For the text-containing cell, return its midpoint in (x, y) coordinate format. 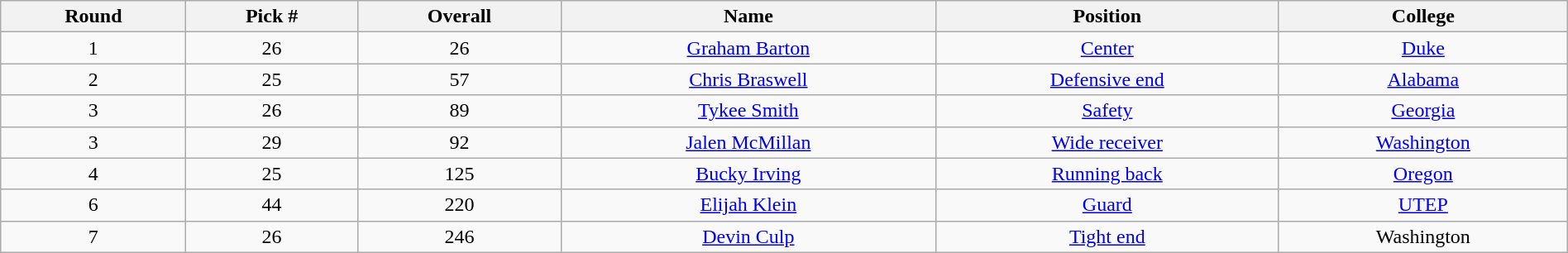
57 (459, 79)
Bucky Irving (749, 174)
Alabama (1422, 79)
6 (93, 205)
220 (459, 205)
Duke (1422, 48)
Round (93, 17)
1 (93, 48)
Devin Culp (749, 236)
89 (459, 111)
Overall (459, 17)
125 (459, 174)
UTEP (1422, 205)
Elijah Klein (749, 205)
44 (271, 205)
Defensive end (1107, 79)
Oregon (1422, 174)
92 (459, 142)
2 (93, 79)
Guard (1107, 205)
Jalen McMillan (749, 142)
Name (749, 17)
Chris Braswell (749, 79)
29 (271, 142)
Graham Barton (749, 48)
Safety (1107, 111)
Tight end (1107, 236)
Position (1107, 17)
4 (93, 174)
7 (93, 236)
Pick # (271, 17)
Georgia (1422, 111)
246 (459, 236)
Running back (1107, 174)
College (1422, 17)
Tykee Smith (749, 111)
Wide receiver (1107, 142)
Center (1107, 48)
